Capture the cell that displays the provided text and extract its (x, y) central coordinate. 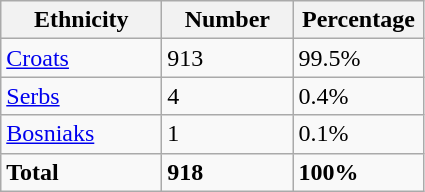
0.1% (358, 134)
913 (228, 58)
0.4% (358, 96)
Percentage (358, 20)
Bosniaks (82, 134)
4 (228, 96)
Total (82, 172)
Serbs (82, 96)
Croats (82, 58)
1 (228, 134)
918 (228, 172)
Ethnicity (82, 20)
99.5% (358, 58)
Number (228, 20)
100% (358, 172)
